Return [x, y] of the center of cell containing provided text 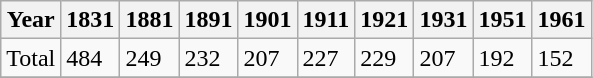
152 [562, 58]
Year [31, 20]
1911 [326, 20]
Total [31, 58]
1961 [562, 20]
484 [90, 58]
1951 [502, 20]
1881 [150, 20]
1831 [90, 20]
232 [208, 58]
192 [502, 58]
1891 [208, 20]
249 [150, 58]
1931 [444, 20]
1901 [268, 20]
1921 [384, 20]
229 [384, 58]
227 [326, 58]
